For the text-containing cell, return its midpoint in (X, Y) coordinate format. 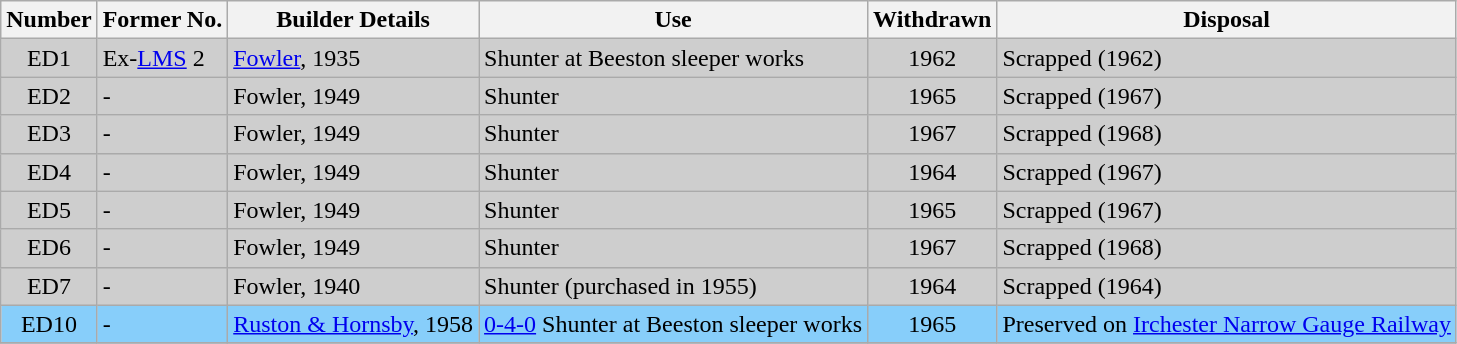
Former No. (162, 20)
Number (49, 20)
Shunter (purchased in 1955) (674, 286)
Withdrawn (932, 20)
Shunter at Beeston sleeper works (674, 58)
ED10 (49, 324)
Ex-LMS 2 (162, 58)
Ruston & Hornsby, 1958 (354, 324)
1962 (932, 58)
ED7 (49, 286)
ED5 (49, 210)
ED1 (49, 58)
Fowler, 1940 (354, 286)
ED4 (49, 172)
ED3 (49, 134)
Builder Details (354, 20)
ED6 (49, 248)
Use (674, 20)
0-4-0 Shunter at Beeston sleeper works (674, 324)
Disposal (1227, 20)
Scrapped (1962) (1227, 58)
Preserved on Irchester Narrow Gauge Railway (1227, 324)
ED2 (49, 96)
Fowler, 1935 (354, 58)
Scrapped (1964) (1227, 286)
